Return (X, Y) of the center of cell containing provided text 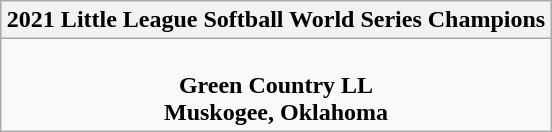
2021 Little League Softball World Series Champions (276, 20)
Green Country LLMuskogee, Oklahoma (276, 85)
